Detect which cell encompasses the target text, then output its (X, Y) center coordinate. 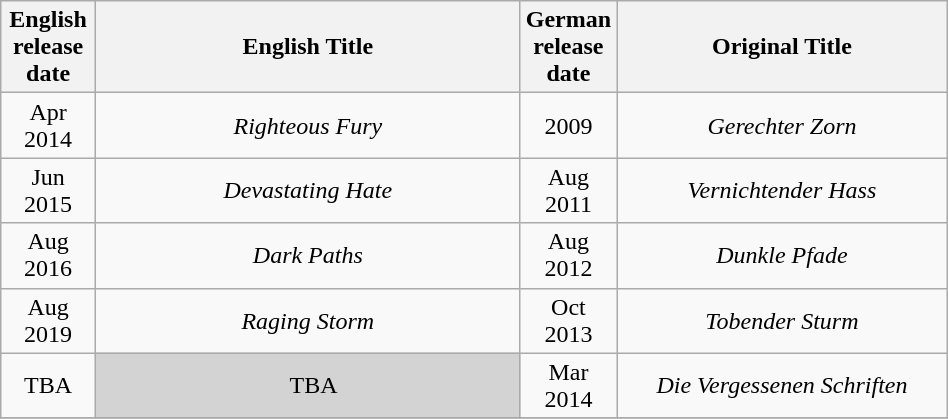
Apr 2014 (48, 126)
German release date (568, 47)
English release date (48, 47)
Oct 2013 (568, 320)
Dark Paths (308, 256)
English Title (308, 47)
Vernichtender Hass (782, 190)
Dunkle Pfade (782, 256)
Aug 2012 (568, 256)
2009 (568, 126)
Jun 2015 (48, 190)
Raging Storm (308, 320)
Aug 2019 (48, 320)
Tobender Sturm (782, 320)
Righteous Fury (308, 126)
Mar 2014 (568, 386)
Die Vergessenen Schriften (782, 386)
Devastating Hate (308, 190)
Original Title (782, 47)
Gerechter Zorn (782, 126)
Aug 2011 (568, 190)
Aug 2016 (48, 256)
